From the cell containing the given text, extract its center point as [x, y] coordinate. 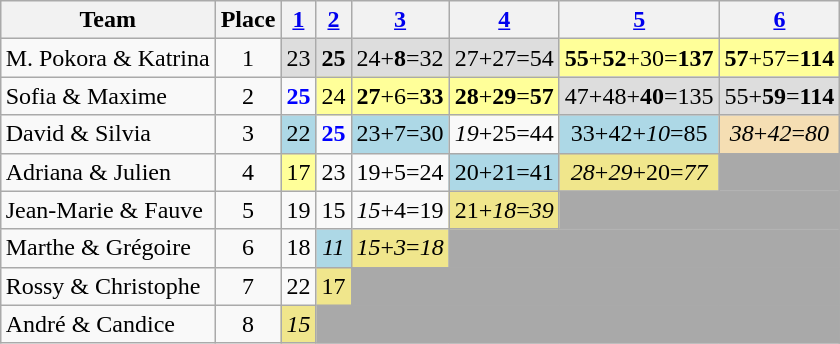
23+7=30 [400, 134]
Adriana & Julien [108, 172]
55+59=114 [780, 96]
8 [248, 324]
Rossy & Christophe [108, 286]
27+6=33 [400, 96]
15+3=18 [400, 248]
Place [248, 20]
Marthe & Grégoire [108, 248]
Sofia & Maxime [108, 96]
David & Silvia [108, 134]
M. Pokora & Katrina [108, 58]
24 [334, 96]
19 [298, 210]
24+8=32 [400, 58]
Team [108, 20]
19+5=24 [400, 172]
André & Candice [108, 324]
57+57=114 [780, 58]
28+29+20=77 [639, 172]
38+42=80 [780, 134]
11 [334, 248]
21+18=39 [504, 210]
27+27=54 [504, 58]
7 [248, 286]
28+29=57 [504, 96]
47+48+40=135 [639, 96]
18 [298, 248]
19+25=44 [504, 134]
33+42+10=85 [639, 134]
55+52+30=137 [639, 58]
20+21=41 [504, 172]
15+4=19 [400, 210]
Jean-Marie & Fauve [108, 210]
